Capture the cell that displays the provided text and extract its (x, y) central coordinate. 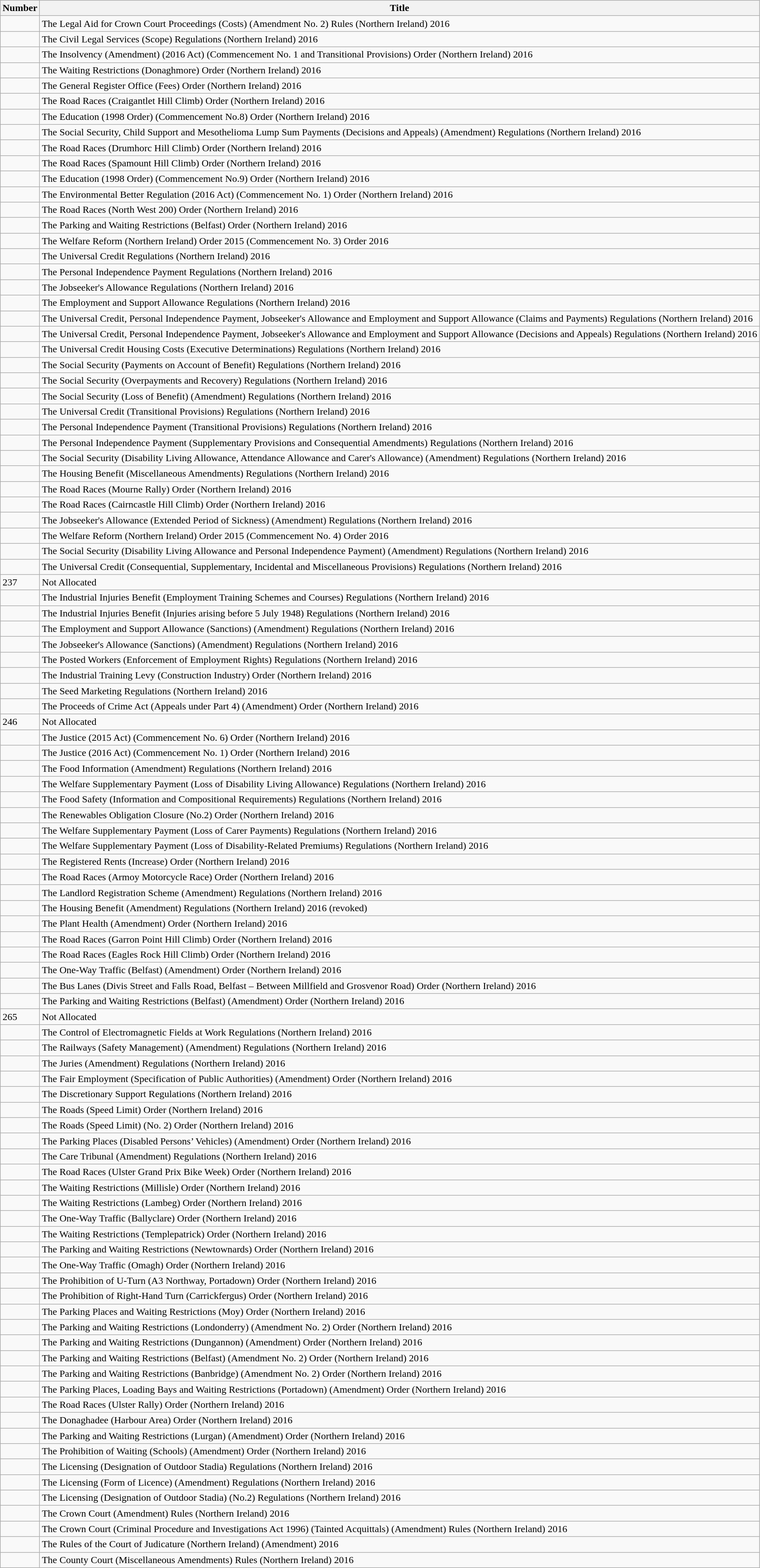
The Landlord Registration Scheme (Amendment) Regulations (Northern Ireland) 2016 (399, 892)
The Universal Credit Housing Costs (Executive Determinations) Regulations (Northern Ireland) 2016 (399, 349)
The One-Way Traffic (Ballyclare) Order (Northern Ireland) 2016 (399, 1219)
The Road Races (Armoy Motorcycle Race) Order (Northern Ireland) 2016 (399, 877)
The Waiting Restrictions (Lambeg) Order (Northern Ireland) 2016 (399, 1203)
The Housing Benefit (Miscellaneous Amendments) Regulations (Northern Ireland) 2016 (399, 474)
The Education (1998 Order) (Commencement No.9) Order (Northern Ireland) 2016 (399, 179)
The Road Races (Eagles Rock Hill Climb) Order (Northern Ireland) 2016 (399, 955)
The Environmental Better Regulation (2016 Act) (Commencement No. 1) Order (Northern Ireland) 2016 (399, 194)
The Welfare Supplementary Payment (Loss of Carer Payments) Regulations (Northern Ireland) 2016 (399, 830)
The Parking and Waiting Restrictions (Belfast) (Amendment No. 2) Order (Northern Ireland) 2016 (399, 1358)
The One-Way Traffic (Belfast) (Amendment) Order (Northern Ireland) 2016 (399, 970)
The Roads (Speed Limit) Order (Northern Ireland) 2016 (399, 1110)
The Road Races (Craigantlet Hill Climb) Order (Northern Ireland) 2016 (399, 101)
The Social Security, Child Support and Mesothelioma Lump Sum Payments (Decisions and Appeals) (Amendment) Regulations (Northern Ireland) 2016 (399, 132)
The Welfare Reform (Northern Ireland) Order 2015 (Commencement No. 4) Order 2016 (399, 536)
The Plant Health (Amendment) Order (Northern Ireland) 2016 (399, 923)
The Welfare Supplementary Payment (Loss of Disability Living Allowance) Regulations (Northern Ireland) 2016 (399, 784)
The Bus Lanes (Divis Street and Falls Road, Belfast – Between Millfield and Grosvenor Road) Order (Northern Ireland) 2016 (399, 986)
The Employment and Support Allowance Regulations (Northern Ireland) 2016 (399, 303)
The Parking Places and Waiting Restrictions (Moy) Order (Northern Ireland) 2016 (399, 1312)
The Parking and Waiting Restrictions (Lurgan) (Amendment) Order (Northern Ireland) 2016 (399, 1435)
The Roads (Speed Limit) (No. 2) Order (Northern Ireland) 2016 (399, 1125)
Title (399, 8)
The Social Security (Payments on Account of Benefit) Regulations (Northern Ireland) 2016 (399, 365)
The Control of Electromagnetic Fields at Work Regulations (Northern Ireland) 2016 (399, 1032)
237 (20, 582)
The Universal Credit (Transitional Provisions) Regulations (Northern Ireland) 2016 (399, 411)
The Waiting Restrictions (Templepatrick) Order (Northern Ireland) 2016 (399, 1234)
The Employment and Support Allowance (Sanctions) (Amendment) Regulations (Northern Ireland) 2016 (399, 629)
The Welfare Supplementary Payment (Loss of Disability-Related Premiums) Regulations (Northern Ireland) 2016 (399, 846)
The Posted Workers (Enforcement of Employment Rights) Regulations (Northern Ireland) 2016 (399, 660)
The Donaghadee (Harbour Area) Order (Northern Ireland) 2016 (399, 1420)
The County Court (Miscellaneous Amendments) Rules (Northern Ireland) 2016 (399, 1560)
Number (20, 8)
The Social Security (Overpayments and Recovery) Regulations (Northern Ireland) 2016 (399, 380)
The Licensing (Designation of Outdoor Stadia) Regulations (Northern Ireland) 2016 (399, 1467)
The Parking and Waiting Restrictions (Banbridge) (Amendment No. 2) Order (Northern Ireland) 2016 (399, 1374)
The Parking and Waiting Restrictions (Belfast) (Amendment) Order (Northern Ireland) 2016 (399, 1001)
The Universal Credit (Consequential, Supplementary, Incidental and Miscellaneous Provisions) Regulations (Northern Ireland) 2016 (399, 567)
265 (20, 1017)
The Jobseeker's Allowance (Sanctions) (Amendment) Regulations (Northern Ireland) 2016 (399, 644)
The Parking and Waiting Restrictions (Newtownards) Order (Northern Ireland) 2016 (399, 1250)
The Parking Places (Disabled Persons’ Vehicles) (Amendment) Order (Northern Ireland) 2016 (399, 1141)
The Education (1998 Order) (Commencement No.8) Order (Northern Ireland) 2016 (399, 117)
The Personal Independence Payment Regulations (Northern Ireland) 2016 (399, 272)
The Legal Aid for Crown Court Proceedings (Costs) (Amendment No. 2) Rules (Northern Ireland) 2016 (399, 24)
The Road Races (Cairncastle Hill Climb) Order (Northern Ireland) 2016 (399, 505)
246 (20, 722)
The Proceeds of Crime Act (Appeals under Part 4) (Amendment) Order (Northern Ireland) 2016 (399, 707)
The Social Security (Loss of Benefit) (Amendment) Regulations (Northern Ireland) 2016 (399, 396)
The Food Safety (Information and Compositional Requirements) Regulations (Northern Ireland) 2016 (399, 799)
The Care Tribunal (Amendment) Regulations (Northern Ireland) 2016 (399, 1156)
The Registered Rents (Increase) Order (Northern Ireland) 2016 (399, 861)
The Road Races (Spamount Hill Climb) Order (Northern Ireland) 2016 (399, 163)
The Road Races (Ulster Grand Prix Bike Week) Order (Northern Ireland) 2016 (399, 1172)
The Prohibition of Waiting (Schools) (Amendment) Order (Northern Ireland) 2016 (399, 1451)
The Prohibition of U-Turn (A3 Northway, Portadown) Order (Northern Ireland) 2016 (399, 1281)
The Road Races (Drumhorc Hill Climb) Order (Northern Ireland) 2016 (399, 148)
The Civil Legal Services (Scope) Regulations (Northern Ireland) 2016 (399, 39)
The Housing Benefit (Amendment) Regulations (Northern Ireland) 2016 (revoked) (399, 908)
The Jobseeker's Allowance (Extended Period of Sickness) (Amendment) Regulations (Northern Ireland) 2016 (399, 520)
The Justice (2016 Act) (Commencement No. 1) Order (Northern Ireland) 2016 (399, 753)
The Waiting Restrictions (Millisle) Order (Northern Ireland) 2016 (399, 1188)
The Industrial Injuries Benefit (Employment Training Schemes and Courses) Regulations (Northern Ireland) 2016 (399, 598)
The Welfare Reform (Northern Ireland) Order 2015 (Commencement No. 3) Order 2016 (399, 241)
The Jobseeker's Allowance Regulations (Northern Ireland) 2016 (399, 287)
The Road Races (Garron Point Hill Climb) Order (Northern Ireland) 2016 (399, 939)
The Fair Employment (Specification of Public Authorities) (Amendment) Order (Northern Ireland) 2016 (399, 1079)
The Parking Places, Loading Bays and Waiting Restrictions (Portadown) (Amendment) Order (Northern Ireland) 2016 (399, 1389)
The Railways (Safety Management) (Amendment) Regulations (Northern Ireland) 2016 (399, 1048)
The Crown Court (Criminal Procedure and Investigations Act 1996) (Tainted Acquittals) (Amendment) Rules (Northern Ireland) 2016 (399, 1529)
The Insolvency (Amendment) (2016 Act) (Commencement No. 1 and Transitional Provisions) Order (Northern Ireland) 2016 (399, 55)
The Justice (2015 Act) (Commencement No. 6) Order (Northern Ireland) 2016 (399, 738)
The General Register Office (Fees) Order (Northern Ireland) 2016 (399, 86)
The Parking and Waiting Restrictions (Londonderry) (Amendment No. 2) Order (Northern Ireland) 2016 (399, 1327)
The Discretionary Support Regulations (Northern Ireland) 2016 (399, 1094)
The Licensing (Designation of Outdoor Stadia) (No.2) Regulations (Northern Ireland) 2016 (399, 1498)
The Parking and Waiting Restrictions (Dungannon) (Amendment) Order (Northern Ireland) 2016 (399, 1343)
The Licensing (Form of Licence) (Amendment) Regulations (Northern Ireland) 2016 (399, 1482)
The Prohibition of Right-Hand Turn (Carrickfergus) Order (Northern Ireland) 2016 (399, 1296)
The One-Way Traffic (Omagh) Order (Northern Ireland) 2016 (399, 1265)
The Rules of the Court of Judicature (Northern Ireland) (Amendment) 2016 (399, 1544)
The Road Races (Ulster Rally) Order (Northern Ireland) 2016 (399, 1405)
The Waiting Restrictions (Donaghmore) Order (Northern Ireland) 2016 (399, 70)
The Universal Credit Regulations (Northern Ireland) 2016 (399, 256)
The Road Races (North West 200) Order (Northern Ireland) 2016 (399, 210)
The Renewables Obligation Closure (No.2) Order (Northern Ireland) 2016 (399, 815)
The Crown Court (Amendment) Rules (Northern Ireland) 2016 (399, 1513)
The Seed Marketing Regulations (Northern Ireland) 2016 (399, 691)
The Industrial Injuries Benefit (Injuries arising before 5 July 1948) Regulations (Northern Ireland) 2016 (399, 613)
The Social Security (Disability Living Allowance and Personal Independence Payment) (Amendment) Regulations (Northern Ireland) 2016 (399, 551)
The Parking and Waiting Restrictions (Belfast) Order (Northern Ireland) 2016 (399, 225)
The Personal Independence Payment (Transitional Provisions) Regulations (Northern Ireland) 2016 (399, 427)
The Social Security (Disability Living Allowance, Attendance Allowance and Carer's Allowance) (Amendment) Regulations (Northern Ireland) 2016 (399, 458)
The Food Information (Amendment) Regulations (Northern Ireland) 2016 (399, 769)
The Industrial Training Levy (Construction Industry) Order (Northern Ireland) 2016 (399, 675)
The Personal Independence Payment (Supplementary Provisions and Consequential Amendments) Regulations (Northern Ireland) 2016 (399, 442)
The Road Races (Mourne Rally) Order (Northern Ireland) 2016 (399, 489)
The Juries (Amendment) Regulations (Northern Ireland) 2016 (399, 1063)
